Detect which cell encompasses the target text, then output its [x, y] center coordinate. 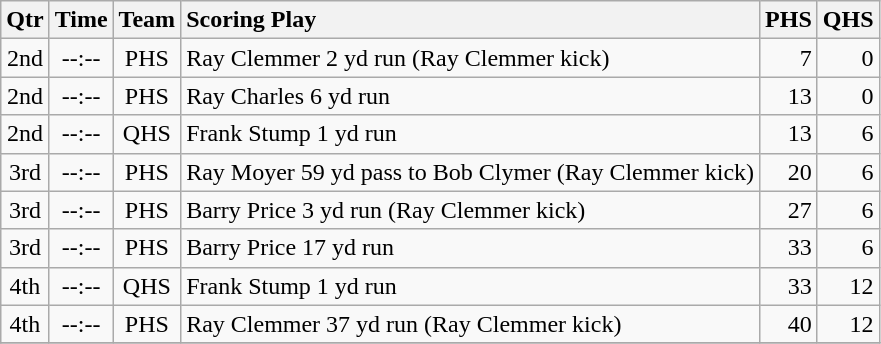
Barry Price 3 yd run (Ray Clemmer kick) [470, 210]
Ray Moyer 59 yd pass to Bob Clymer (Ray Clemmer kick) [470, 172]
Team [147, 20]
Barry Price 17 yd run [470, 248]
27 [789, 210]
Ray Charles 6 yd run [470, 96]
Ray Clemmer 2 yd run (Ray Clemmer kick) [470, 58]
Scoring Play [470, 20]
40 [789, 324]
7 [789, 58]
20 [789, 172]
Time [81, 20]
Qtr [25, 20]
Ray Clemmer 37 yd run (Ray Clemmer kick) [470, 324]
